Find where the given text appears and provide that cell's center as (X, Y) coordinate. 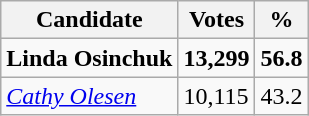
Candidate (90, 20)
Linda Osinchuk (90, 58)
56.8 (282, 58)
10,115 (216, 96)
Cathy Olesen (90, 96)
13,299 (216, 58)
Votes (216, 20)
% (282, 20)
43.2 (282, 96)
